Output the (x, y) coordinate of the center of the cell containing the given text.  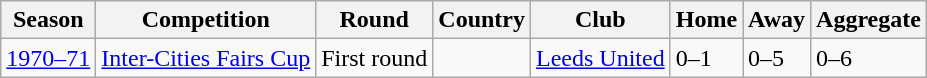
Leeds United (601, 58)
0–6 (869, 58)
0–1 (706, 58)
Round (374, 20)
0–5 (777, 58)
Inter-Cities Fairs Cup (206, 58)
Country (482, 20)
Competition (206, 20)
Aggregate (869, 20)
Away (777, 20)
First round (374, 58)
Club (601, 20)
Season (48, 20)
Home (706, 20)
1970–71 (48, 58)
